Scan for the cell matching the given text and deliver its (X, Y) coordinate at center. 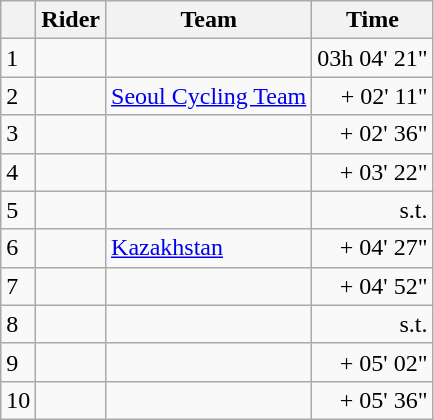
+ 03' 22" (372, 172)
6 (18, 248)
+ 05' 02" (372, 362)
+ 02' 36" (372, 134)
Time (372, 20)
+ 02' 11" (372, 96)
+ 05' 36" (372, 400)
4 (18, 172)
1 (18, 58)
9 (18, 362)
7 (18, 286)
5 (18, 210)
10 (18, 400)
03h 04' 21" (372, 58)
Team (209, 20)
Kazakhstan (209, 248)
Seoul Cycling Team (209, 96)
Rider (71, 20)
3 (18, 134)
8 (18, 324)
+ 04' 27" (372, 248)
+ 04' 52" (372, 286)
2 (18, 96)
